Detect which cell encompasses the target text, then output its (X, Y) center coordinate. 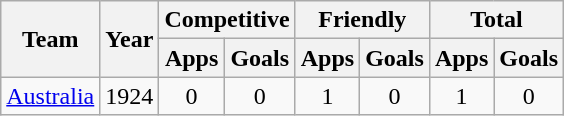
Australia (50, 96)
1924 (130, 96)
Year (130, 39)
Competitive (227, 20)
Friendly (362, 20)
Total (496, 20)
Team (50, 39)
